Determine the (x, y) coordinate at the center of the cell enclosing the given text.  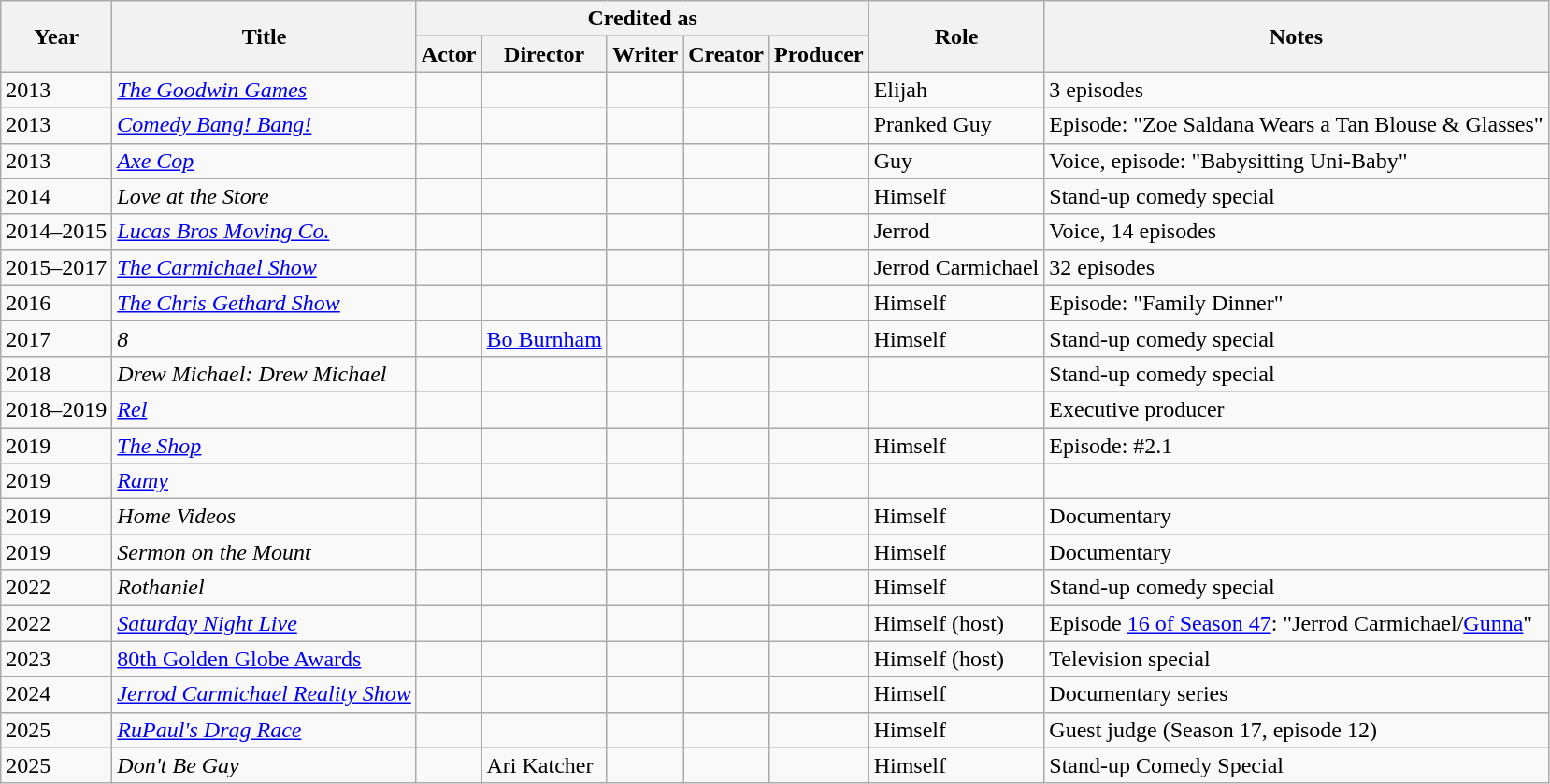
Drew Michael: Drew Michael (264, 374)
Lucas Bros Moving Co. (264, 232)
Voice, episode: "Babysitting Uni-Baby" (1296, 161)
32 episodes (1296, 267)
2018–2019 (56, 409)
Elijah (956, 90)
Ari Katcher (544, 765)
The Chris Gethard Show (264, 303)
80th Golden Globe Awards (264, 659)
Notes (1296, 36)
The Goodwin Games (264, 90)
Credited as (642, 19)
Pranked Guy (956, 125)
2015–2017 (56, 267)
2016 (56, 303)
Episode: #2.1 (1296, 446)
2017 (56, 338)
Rothaniel (264, 588)
Love at the Store (264, 196)
Home Videos (264, 517)
Producer (819, 54)
Guest judge (Season 17, episode 12) (1296, 730)
Saturday Night Live (264, 623)
Year (56, 36)
Axe Cop (264, 161)
Writer (645, 54)
Bo Burnham (544, 338)
Episode 16 of Season 47: "Jerrod Carmichael/Gunna" (1296, 623)
Title (264, 36)
Television special (1296, 659)
Director (544, 54)
Episode: "Zoe Saldana Wears a Tan Blouse & Glasses" (1296, 125)
2014–2015 (56, 232)
Actor (449, 54)
8 (264, 338)
Creator (726, 54)
Guy (956, 161)
Jerrod (956, 232)
Ramy (264, 481)
2014 (56, 196)
Role (956, 36)
3 episodes (1296, 90)
2018 (56, 374)
Rel (264, 409)
Episode: "Family Dinner" (1296, 303)
Comedy Bang! Bang! (264, 125)
Don't Be Gay (264, 765)
2024 (56, 694)
Stand-up Comedy Special (1296, 765)
Documentary series (1296, 694)
Voice, 14 episodes (1296, 232)
Jerrod Carmichael Reality Show (264, 694)
RuPaul's Drag Race (264, 730)
2023 (56, 659)
Executive producer (1296, 409)
The Shop (264, 446)
The Carmichael Show (264, 267)
Sermon on the Mount (264, 552)
Jerrod Carmichael (956, 267)
